Capture the cell that displays the provided text and extract its (x, y) central coordinate. 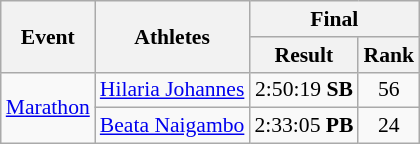
Marathon (48, 108)
2:50:19 SB (304, 90)
Final (334, 19)
24 (388, 126)
56 (388, 90)
2:33:05 PB (304, 126)
Rank (388, 55)
Hilaria Johannes (172, 90)
Athletes (172, 36)
Beata Naigambo (172, 126)
Event (48, 36)
Result (304, 55)
